For the text-containing cell, return its midpoint in [X, Y] coordinate format. 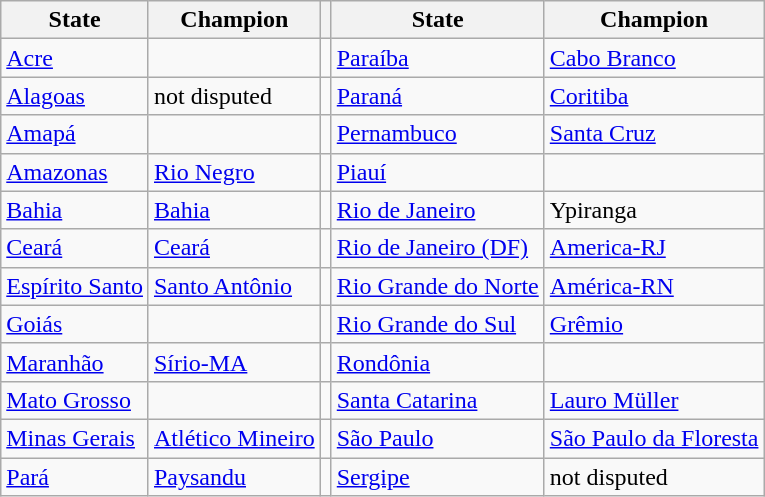
Santa Cruz [654, 134]
São Paulo da Floresta [654, 438]
Minas Gerais [75, 438]
Cabo Branco [654, 58]
Goiás [75, 324]
Rio de Janeiro (DF) [438, 248]
Maranhão [75, 362]
Lauro Müller [654, 400]
Amazonas [75, 172]
Rio Grande do Norte [438, 286]
Mato Grosso [75, 400]
América-RN [654, 286]
Grêmio [654, 324]
Alagoas [75, 96]
Pernambuco [438, 134]
Pará [75, 477]
Espírito Santo [75, 286]
Amapá [75, 134]
Rio Negro [234, 172]
Coritiba [654, 96]
Piauí [438, 172]
Sírio-MA [234, 362]
Acre [75, 58]
Paysandu [234, 477]
Paraíba [438, 58]
Santo Antônio [234, 286]
Atlético Mineiro [234, 438]
São Paulo [438, 438]
Sergipe [438, 477]
America-RJ [654, 248]
Paraná [438, 96]
Rondônia [438, 362]
Ypiranga [654, 210]
Rio de Janeiro [438, 210]
Rio Grande do Sul [438, 324]
Santa Catarina [438, 400]
